Identify which cell holds the provided text, then report its (X, Y) central coordinate. 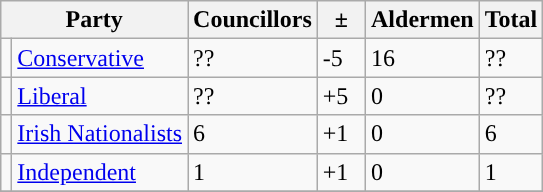
Aldermen (423, 20)
Conservative (100, 58)
Total (511, 20)
Irish Nationalists (100, 134)
± (341, 20)
Independent (100, 172)
16 (423, 58)
Councillors (253, 20)
+5 (341, 96)
Party (94, 20)
-5 (341, 58)
Liberal (100, 96)
